Locate the cell with the specified text and output its [x, y] center coordinate. 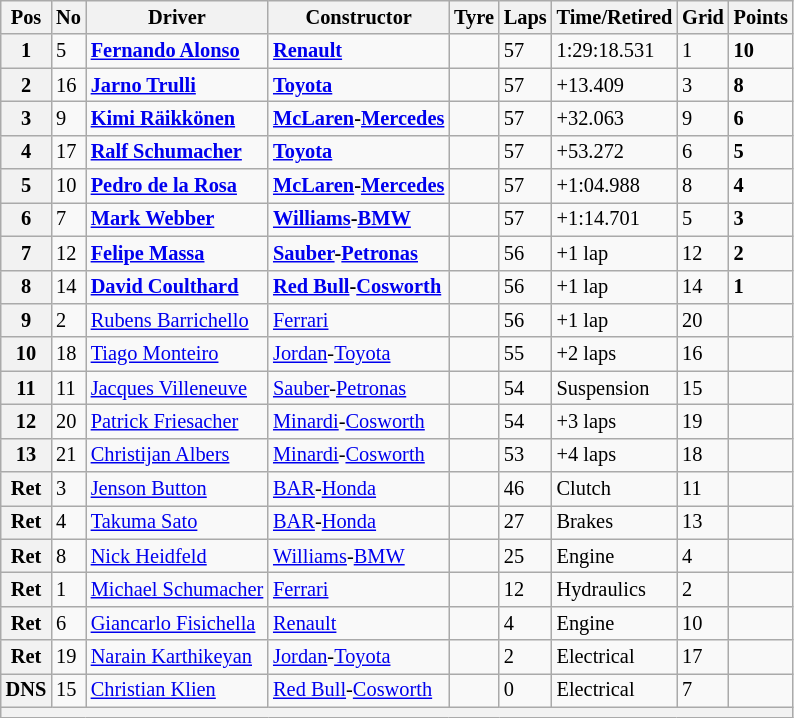
Clutch [615, 489]
Points [761, 17]
+53.272 [615, 152]
Patrick Friesacher [177, 421]
Rubens Barrichello [177, 320]
+13.409 [615, 85]
Mark Webber [177, 219]
+2 laps [615, 354]
Christijan Albers [177, 455]
21 [68, 455]
Nick Heidfeld [177, 556]
Time/Retired [615, 17]
Jenson Button [177, 489]
Pos [26, 17]
53 [526, 455]
Narain Karthikeyan [177, 657]
Felipe Massa [177, 253]
0 [526, 690]
25 [526, 556]
Giancarlo Fisichella [177, 623]
27 [526, 522]
+3 laps [615, 421]
Jacques Villeneuve [177, 388]
DNS [26, 690]
46 [526, 489]
Laps [526, 17]
Suspension [615, 388]
Ralf Schumacher [177, 152]
Pedro de la Rosa [177, 186]
1:29:18.531 [615, 51]
+1:14.701 [615, 219]
No [68, 17]
Brakes [615, 522]
Jarno Trulli [177, 85]
Constructor [358, 17]
Christian Klien [177, 690]
+1:04.988 [615, 186]
55 [526, 354]
Takuma Sato [177, 522]
+4 laps [615, 455]
Grid [703, 17]
Fernando Alonso [177, 51]
Kimi Räikkönen [177, 118]
Driver [177, 17]
David Coulthard [177, 287]
Tyre [474, 17]
Hydraulics [615, 589]
+32.063 [615, 118]
Michael Schumacher [177, 589]
Tiago Monteiro [177, 354]
